Find where the given text appears and provide that cell's center as [X, Y] coordinate. 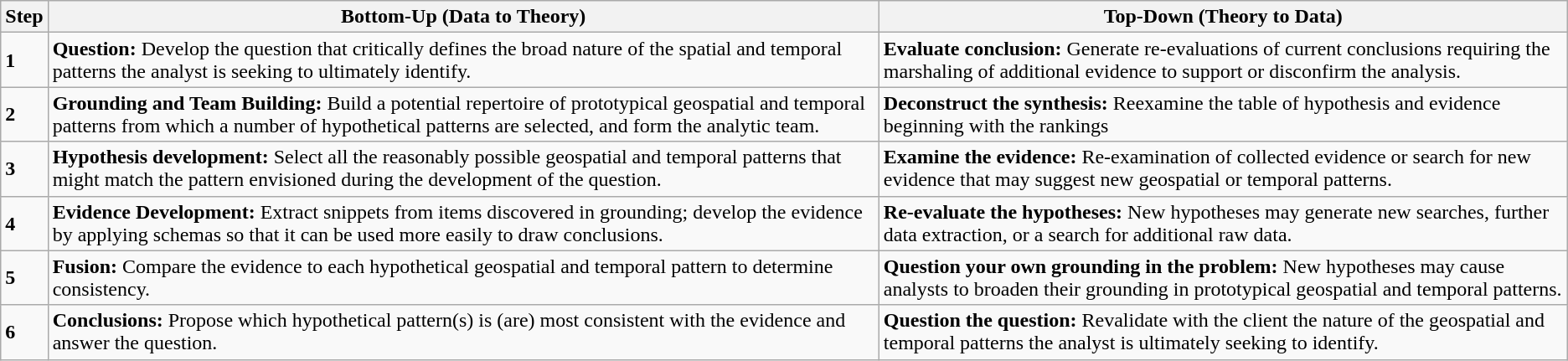
Fusion: Compare the evidence to each hypothetical geospatial and temporal pattern to determine consistency. [463, 278]
1 [24, 60]
5 [24, 278]
Top-Down (Theory to Data) [1223, 17]
Step [24, 17]
6 [24, 332]
Examine the evidence: Re-examination of collected evidence or search for new evidence that may suggest new geospatial or temporal patterns. [1223, 169]
Bottom-Up (Data to Theory) [463, 17]
2 [24, 114]
Re-evaluate the hypotheses: New hypotheses may generate new searches, further data extraction, or a search for additional raw data. [1223, 223]
Deconstruct the synthesis: Reexamine the table of hypothesis and evidence beginning with the rankings [1223, 114]
Question the question: Revalidate with the client the nature of the geospatial and temporal patterns the analyst is ultimately seeking to identify. [1223, 332]
Conclusions: Propose which hypothetical pattern(s) is (are) most consistent with the evidence and answer the question. [463, 332]
3 [24, 169]
4 [24, 223]
